Search for the cell housing the specified text and yield its [X, Y] center coordinate. 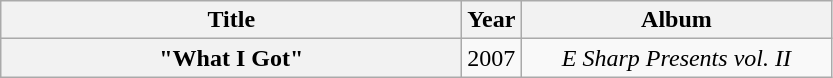
Year [492, 20]
Album [676, 20]
2007 [492, 58]
E Sharp Presents vol. II [676, 58]
Title [232, 20]
"What I Got" [232, 58]
